From the cell containing the given text, extract its center point as (x, y) coordinate. 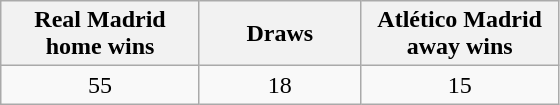
15 (460, 85)
Atlético Madridaway wins (460, 34)
55 (100, 85)
18 (280, 85)
Real Madridhome wins (100, 34)
Draws (280, 34)
